Search for the cell housing the specified text and yield its [x, y] center coordinate. 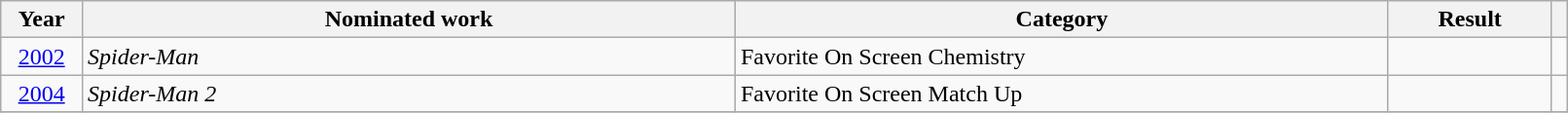
Nominated work [409, 19]
Spider-Man 2 [409, 94]
Favorite On Screen Match Up [1061, 94]
2004 [42, 94]
Result [1470, 19]
2002 [42, 56]
Favorite On Screen Chemistry [1061, 56]
Spider-Man [409, 56]
Year [42, 19]
Category [1061, 19]
